Determine the [x, y] coordinate at the center of the cell enclosing the given text.  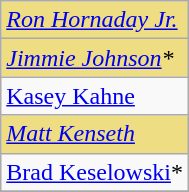
Kasey Kahne [95, 96]
Matt Kenseth [95, 134]
Jimmie Johnson* [95, 58]
Ron Hornaday Jr. [95, 20]
Brad Keselowski* [95, 172]
